Identify which cell holds the provided text, then report its [X, Y] central coordinate. 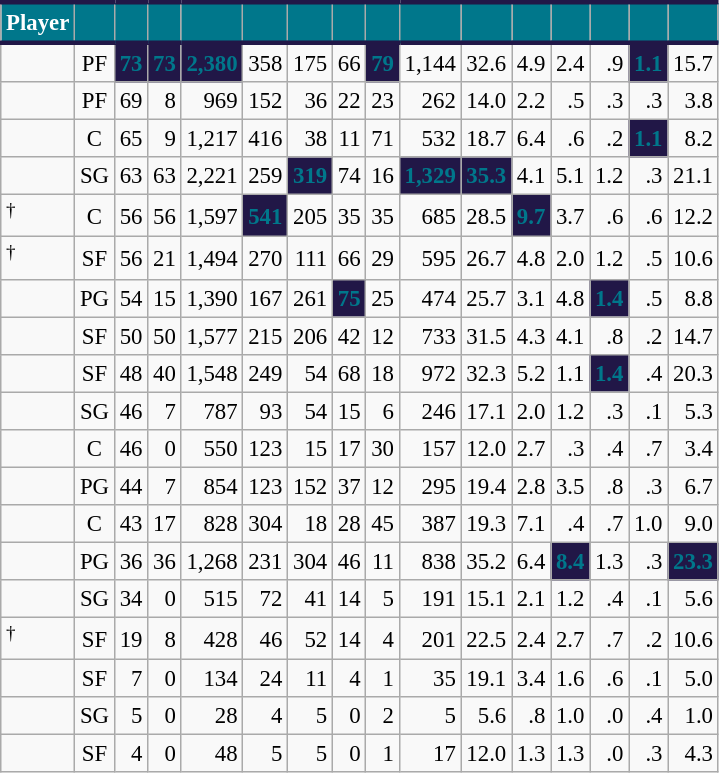
19.1 [486, 679]
474 [430, 298]
19.4 [486, 486]
15.7 [693, 62]
246 [430, 411]
733 [430, 336]
25.7 [486, 298]
262 [430, 101]
93 [266, 411]
319 [310, 176]
387 [430, 524]
23 [382, 101]
3.1 [532, 298]
175 [310, 62]
261 [310, 298]
595 [430, 258]
79 [382, 62]
259 [266, 176]
6 [382, 411]
69 [130, 101]
15.1 [486, 599]
42 [348, 336]
38 [310, 139]
787 [212, 411]
206 [310, 336]
21.1 [693, 176]
1.6 [570, 679]
358 [266, 62]
44 [130, 486]
25 [382, 298]
428 [212, 639]
532 [430, 139]
191 [430, 599]
1,577 [212, 336]
72 [266, 599]
1,329 [430, 176]
12.2 [693, 216]
14.0 [486, 101]
31.5 [486, 336]
5.3 [693, 411]
854 [212, 486]
8.2 [693, 139]
75 [348, 298]
205 [310, 216]
5.0 [693, 679]
19.3 [486, 524]
2.8 [532, 486]
68 [348, 373]
52 [310, 639]
9.0 [693, 524]
1,268 [212, 561]
41 [310, 599]
111 [310, 258]
21 [164, 258]
215 [266, 336]
17.1 [486, 411]
3.5 [570, 486]
45 [382, 524]
9.7 [532, 216]
24 [266, 679]
32.6 [486, 62]
7.1 [532, 524]
9 [164, 139]
541 [266, 216]
1,494 [212, 258]
Player [38, 22]
1,597 [212, 216]
5.1 [570, 176]
550 [212, 449]
.9 [610, 62]
26.7 [486, 258]
8.4 [570, 561]
1,390 [212, 298]
249 [266, 373]
157 [430, 449]
2,380 [212, 62]
2,221 [212, 176]
3.8 [693, 101]
5.2 [532, 373]
35.2 [486, 561]
22 [348, 101]
40 [164, 373]
6.7 [693, 486]
43 [130, 524]
20.3 [693, 373]
71 [382, 139]
65 [130, 139]
16 [382, 176]
167 [266, 298]
515 [212, 599]
969 [212, 101]
8.8 [693, 298]
2 [382, 716]
134 [212, 679]
1,144 [430, 62]
685 [430, 216]
4.9 [532, 62]
35.3 [486, 176]
201 [430, 639]
23.3 [693, 561]
74 [348, 176]
14.7 [693, 336]
270 [266, 258]
30 [382, 449]
2.2 [532, 101]
295 [430, 486]
416 [266, 139]
1,548 [212, 373]
19 [130, 639]
34 [130, 599]
18.7 [486, 139]
37 [348, 486]
828 [212, 524]
22.5 [486, 639]
2.1 [532, 599]
3.7 [570, 216]
1,217 [212, 139]
28.5 [486, 216]
231 [266, 561]
32.3 [486, 373]
838 [430, 561]
972 [430, 373]
29 [382, 258]
